Scan for the cell matching the given text and deliver its (x, y) coordinate at center. 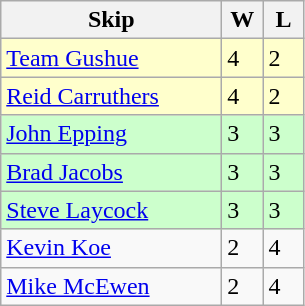
Team Gushue (112, 58)
W (242, 20)
Skip (112, 20)
L (284, 20)
Brad Jacobs (112, 172)
John Epping (112, 134)
Kevin Koe (112, 248)
Steve Laycock (112, 210)
Reid Carruthers (112, 96)
Mike McEwen (112, 286)
